Search for the cell housing the specified text and yield its [x, y] center coordinate. 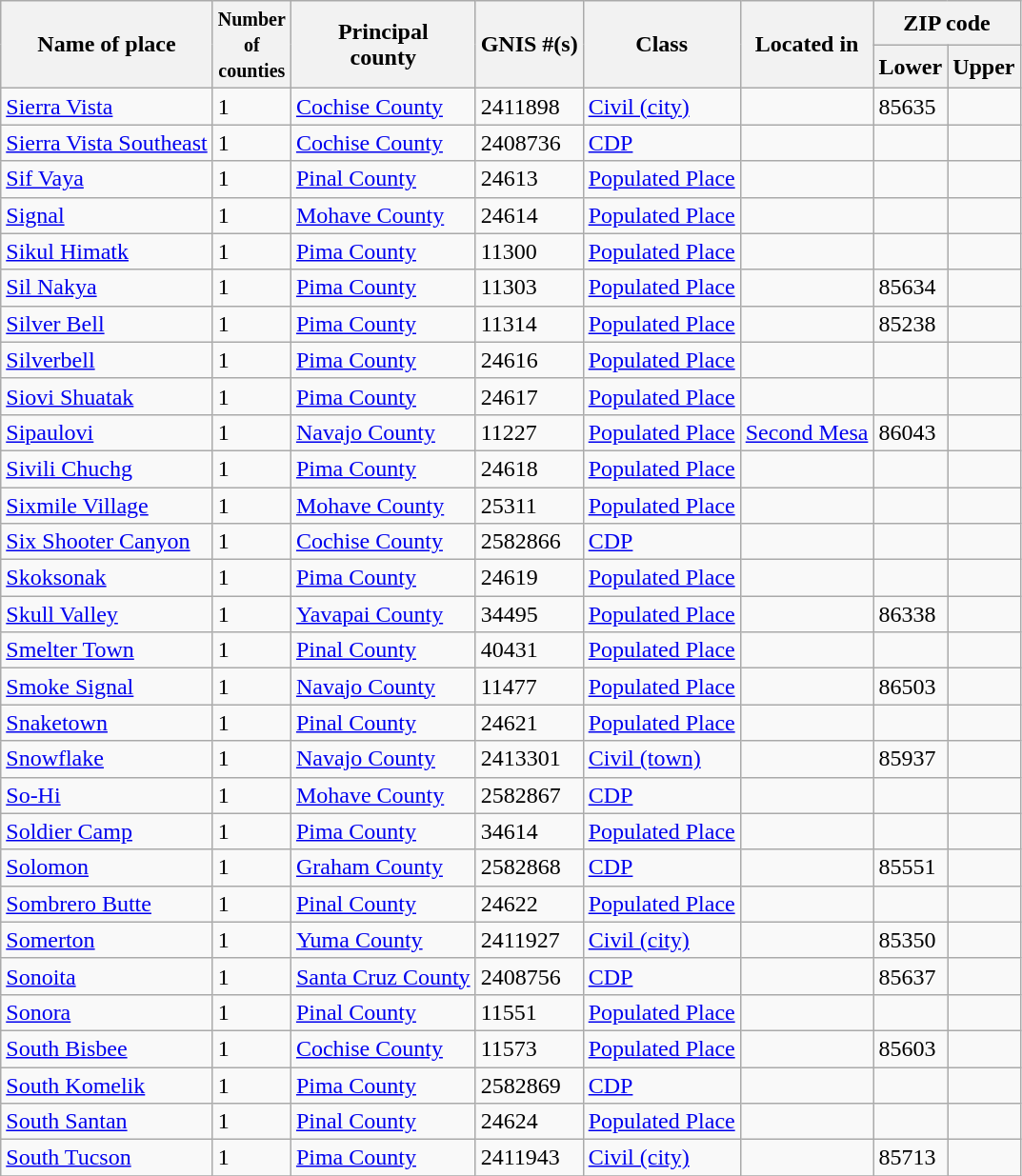
Lower [911, 67]
85637 [911, 976]
Sonoita [107, 976]
24614 [530, 215]
2582867 [530, 795]
86043 [911, 432]
Smoke Signal [107, 687]
2411898 [530, 107]
2411927 [530, 940]
So-Hi [107, 795]
2408736 [530, 143]
Santa Cruz County [383, 976]
85713 [911, 1158]
Sombrero Butte [107, 904]
34495 [530, 614]
85350 [911, 940]
85551 [911, 867]
Upper [984, 67]
Second Mesa [807, 432]
86503 [911, 687]
Six Shooter Canyon [107, 542]
Sierra Vista [107, 107]
Siovi Shuatak [107, 396]
Sikul Himatk [107, 251]
Snowflake [107, 759]
85603 [911, 1048]
Located in [807, 45]
Sil Nakya [107, 288]
Class [661, 45]
25311 [530, 506]
South Bisbee [107, 1048]
Soldier Camp [107, 831]
85937 [911, 759]
24618 [530, 468]
2582869 [530, 1085]
ZIP code [947, 23]
24619 [530, 578]
Yuma County [383, 940]
South Komelik [107, 1085]
86338 [911, 614]
Solomon [107, 867]
40431 [530, 650]
Name of place [107, 45]
Civil (town) [661, 759]
Silver Bell [107, 324]
24616 [530, 360]
24621 [530, 723]
11227 [530, 432]
2582866 [530, 542]
24613 [530, 179]
2408756 [530, 976]
Sonora [107, 1012]
11300 [530, 251]
Signal [107, 215]
GNIS #(s) [530, 45]
Silverbell [107, 360]
11551 [530, 1012]
24622 [530, 904]
11573 [530, 1048]
85634 [911, 288]
Smelter Town [107, 650]
Yavapai County [383, 614]
Sixmile Village [107, 506]
Principal county [383, 45]
34614 [530, 831]
South Tucson [107, 1158]
Skoksonak [107, 578]
24617 [530, 396]
24624 [530, 1122]
Skull Valley [107, 614]
Number ofcounties [251, 45]
2413301 [530, 759]
Snaketown [107, 723]
2411943 [530, 1158]
Graham County [383, 867]
Sierra Vista Southeast [107, 143]
Sipaulovi [107, 432]
11314 [530, 324]
South Santan [107, 1122]
2582868 [530, 867]
85635 [911, 107]
85238 [911, 324]
Sivili Chuchg [107, 468]
Sif Vaya [107, 179]
11477 [530, 687]
Somerton [107, 940]
11303 [530, 288]
